Extract the (x, y) coordinate from the center of the cell holding the provided text.  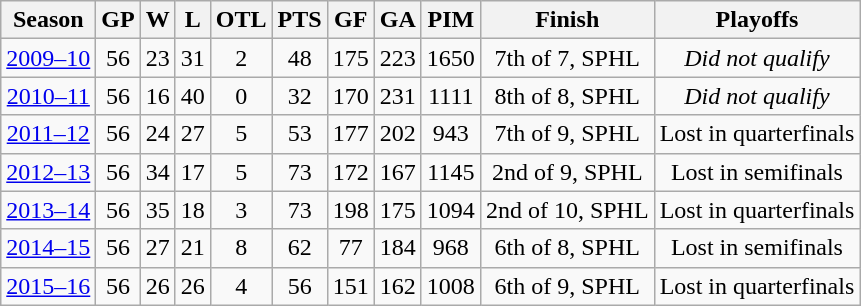
3 (241, 210)
968 (450, 248)
L (192, 20)
GP (118, 20)
23 (158, 58)
GA (398, 20)
16 (158, 96)
2009–10 (48, 58)
2015–16 (48, 286)
0 (241, 96)
943 (450, 134)
OTL (241, 20)
4 (241, 286)
77 (350, 248)
PIM (450, 20)
1650 (450, 58)
35 (158, 210)
167 (398, 172)
6th of 9, SPHL (567, 286)
1111 (450, 96)
172 (350, 172)
2nd of 9, SPHL (567, 172)
32 (300, 96)
53 (300, 134)
31 (192, 58)
184 (398, 248)
Season (48, 20)
8th of 8, SPHL (567, 96)
17 (192, 172)
2011–12 (48, 134)
Playoffs (757, 20)
223 (398, 58)
7th of 7, SPHL (567, 58)
W (158, 20)
177 (350, 134)
198 (350, 210)
2012–13 (48, 172)
2010–11 (48, 96)
2nd of 10, SPHL (567, 210)
1008 (450, 286)
34 (158, 172)
170 (350, 96)
1094 (450, 210)
2014–15 (48, 248)
24 (158, 134)
62 (300, 248)
2 (241, 58)
21 (192, 248)
PTS (300, 20)
151 (350, 286)
40 (192, 96)
7th of 9, SPHL (567, 134)
1145 (450, 172)
202 (398, 134)
231 (398, 96)
8 (241, 248)
18 (192, 210)
2013–14 (48, 210)
Finish (567, 20)
6th of 8, SPHL (567, 248)
48 (300, 58)
GF (350, 20)
162 (398, 286)
